Output the (x, y) coordinate of the center of the cell containing the given text.  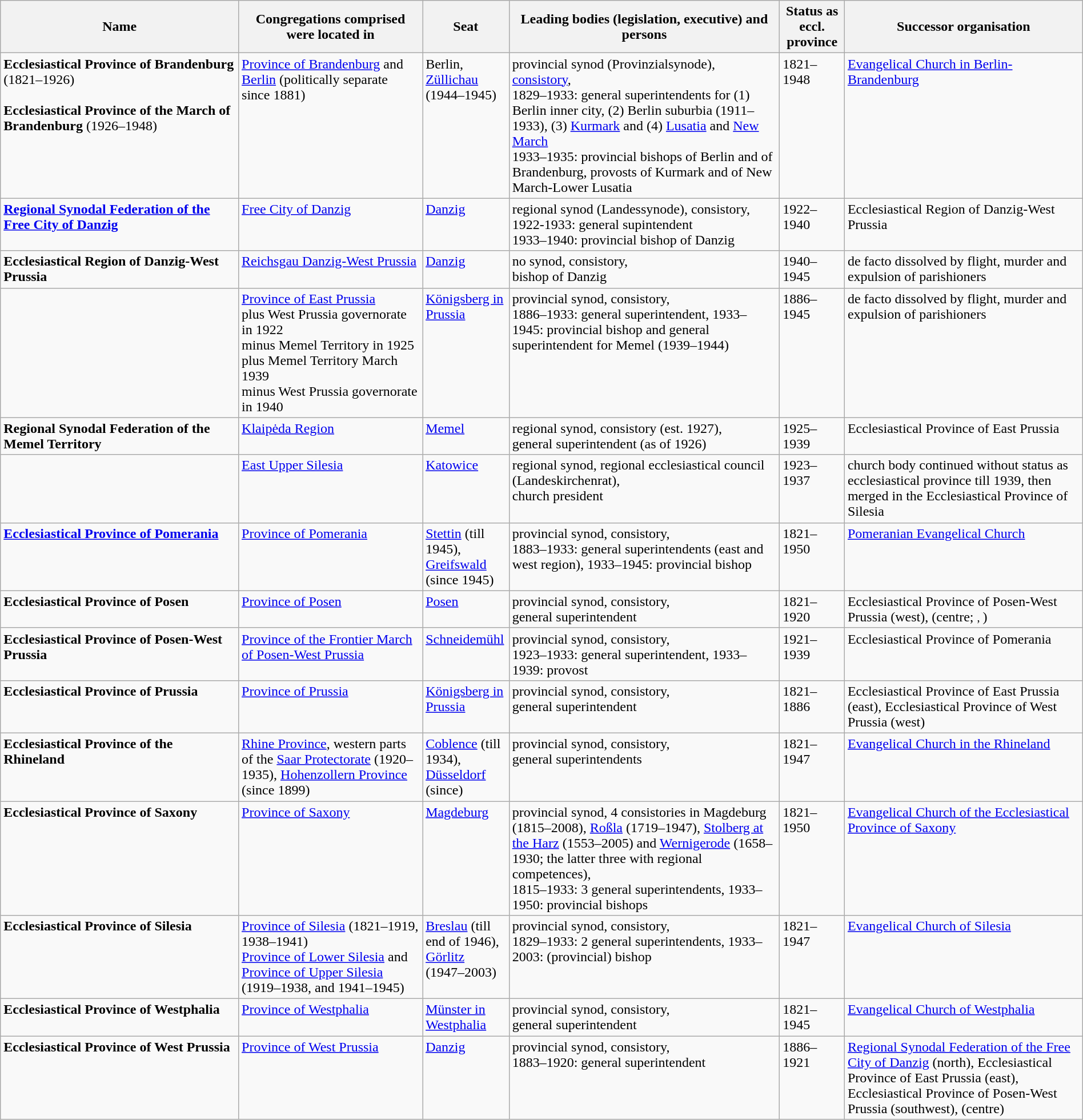
Province of West Prussia (331, 1078)
Pomeranian Evangelical Church (963, 556)
Congregations comprised were located in (331, 27)
regional synod (Landessynode), consistory, 1922-1933: general supintendent1933–1940: provincial bishop of Danzig (644, 224)
Seat (466, 27)
Stettin (till 1945), Greifswald (since 1945) (466, 556)
Ecclesiastical Province of Posen-West Prussia (west), (centre; , ) (963, 609)
regional synod, consistory (est. 1927), general superintendent (as of 1926) (644, 436)
Province of Prussia (331, 706)
Rhine Province, western parts of the Saar Protectorate (1920–1935), Hohenzollern Province (since 1899) (331, 766)
1940–1945 (812, 270)
provincial synod, consistory, 1829–1933: 2 general superintendents, 1933–2003: (provincial) bishop (644, 957)
provincial synod, consistory, general superintendents (644, 766)
Breslau (till end of 1946), Görlitz (1947–2003) (466, 957)
Leading bodies (legislation, executive) and persons (644, 27)
Memel (466, 436)
Successor organisation (963, 27)
Evangelical Church in the Rhineland (963, 766)
Province of Brandenburg andBerlin (politically separate since 1881) (331, 126)
provincial synod, consistory, 1923–1933: general superintendent, 1933–1939: provost (644, 654)
Ecclesiastical Province of Silesia (120, 957)
1921–1939 (812, 654)
Klaipėda Region (331, 436)
Magdeburg (466, 858)
Evangelical Church in Berlin-Brandenburg (963, 126)
Ecclesiastical Province of Westphalia (120, 1018)
Ecclesiastical Province of Brandenburg (1821–1926)Ecclesiastical Province of the March of Brandenburg (1926–1948) (120, 126)
Name (120, 27)
Reichsgau Danzig-West Prussia (331, 270)
no synod, consistory, bishop of Danzig (644, 270)
provincial synod, consistory, 1886–1933: general superintendent, 1933–1945: provincial bishop and general superintendent for Memel (1939–1944) (644, 353)
Evangelical Church of the Ecclesiastical Province of Saxony (963, 858)
Ecclesiastical Province of Posen-West Prussia (120, 654)
Ecclesiastical Province of the Rhineland (120, 766)
Ecclesiastical Province of East Prussia (963, 436)
1923–1937 (812, 489)
Berlin, Züllichau (1944–1945) (466, 126)
Free City of Danzig (331, 224)
1886–1921 (812, 1078)
1821–1886 (812, 706)
regional synod, regional ecclesiastical council (Landeskirchenrat), church president (644, 489)
Province of Westphalia (331, 1018)
Regional Synodal Federation of the Memel Territory (120, 436)
1821–1920 (812, 609)
Ecclesiastical Province of Prussia (120, 706)
Ecclesiastical Province of East Prussia (east), Ecclesiastical Province of West Prussia (west) (963, 706)
Evangelical Church of Westphalia (963, 1018)
Ecclesiastical Province of West Prussia (120, 1078)
Münster in Westphalia (466, 1018)
1886–1945 (812, 353)
1922–1940 (812, 224)
East Upper Silesia (331, 489)
Province of the Frontier March of Posen-West Prussia (331, 654)
Province of Saxony (331, 858)
Ecclesiastical Province of Posen (120, 609)
church body continued without status as ecclesiastical province till 1939, then merged in the Ecclesiastical Province of Silesia (963, 489)
1821–1948 (812, 126)
Evangelical Church of Silesia (963, 957)
Status as eccl. province (812, 27)
Schneidemühl (466, 654)
provincial synod, consistory, 1883–1933: general superintendents (east and west region), 1933–1945: provincial bishop (644, 556)
1925–1939 (812, 436)
Posen (466, 609)
provincial synod, consistory, 1883–1920: general superintendent (644, 1078)
Province of Posen (331, 609)
Coblence (till 1934), Düsseldorf (since) (466, 766)
Province of Silesia (1821–1919, 1938–1941)Province of Lower Silesia and Province of Upper Silesia (1919–1938, and 1941–1945) (331, 957)
Ecclesiastical Province of Saxony (120, 858)
Regional Synodal Federation of the Free City of Danzig (120, 224)
Katowice (466, 489)
1821–1945 (812, 1018)
Province of Pomerania (331, 556)
